Locate the cell with the specified text and output its (x, y) center coordinate. 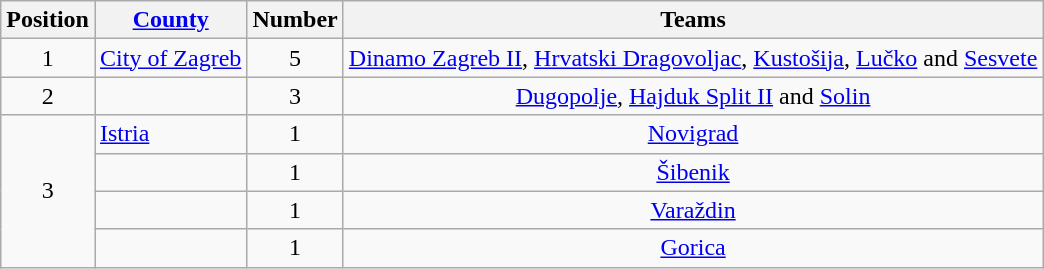
City of Zagreb (170, 58)
Varaždin (693, 210)
2 (48, 96)
Dinamo Zagreb II, Hrvatski Dragovoljac, Kustošija, Lučko and Sesvete (693, 58)
Position (48, 20)
Dugopolje, Hajduk Split II and Solin (693, 96)
Novigrad (693, 134)
County (170, 20)
5 (295, 58)
Šibenik (693, 172)
Gorica (693, 248)
Teams (693, 20)
Number (295, 20)
Istria (170, 134)
